For the text-containing cell, return its midpoint in (X, Y) coordinate format. 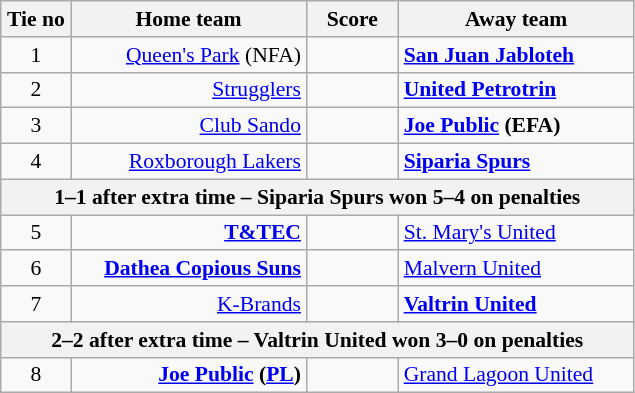
Malvern United (516, 269)
Home team (188, 19)
1 (36, 55)
Strugglers (188, 90)
2 (36, 90)
8 (36, 375)
Joe Public (EFA) (516, 126)
United Petrotrin (516, 90)
6 (36, 269)
Siparia Spurs (516, 162)
Queen's Park (NFA) (188, 55)
Away team (516, 19)
K-Brands (188, 304)
T&TEC (188, 233)
7 (36, 304)
2–2 after extra time – Valtrin United won 3–0 on penalties (318, 340)
Club Sando (188, 126)
5 (36, 233)
Grand Lagoon United (516, 375)
San Juan Jabloteh (516, 55)
Dathea Copious Suns (188, 269)
Valtrin United (516, 304)
3 (36, 126)
4 (36, 162)
Tie no (36, 19)
Score (352, 19)
Roxborough Lakers (188, 162)
Joe Public (PL) (188, 375)
1–1 after extra time – Siparia Spurs won 5–4 on penalties (318, 197)
St. Mary's United (516, 233)
